Output the [X, Y] coordinate of the center of the cell containing the given text.  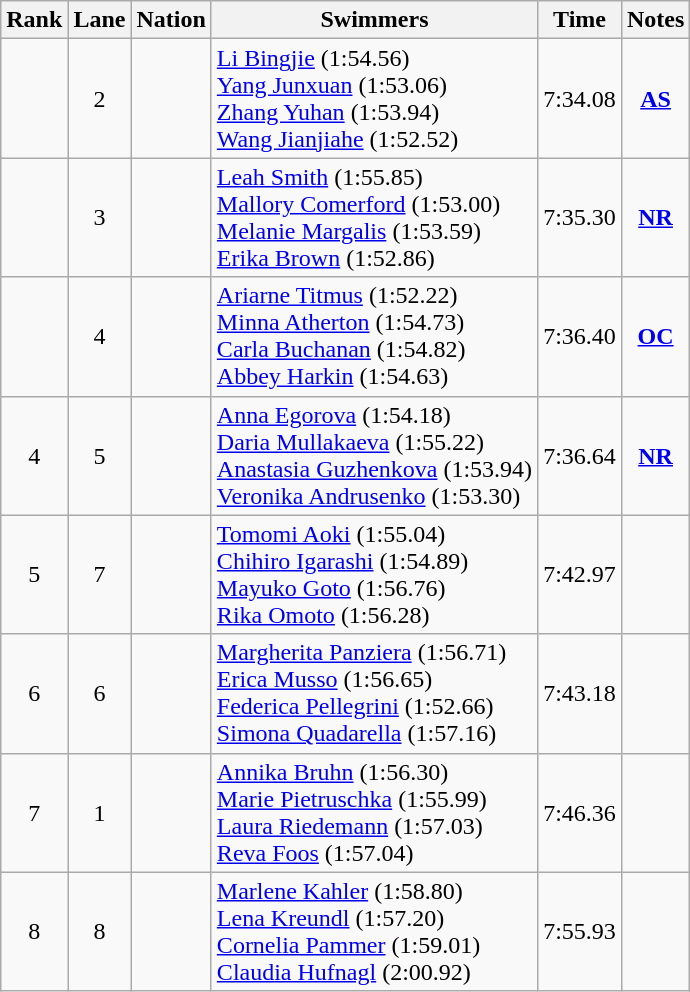
3 [100, 218]
7:46.36 [580, 812]
Tomomi Aoki (1:55.04)Chihiro Igarashi (1:54.89)Mayuko Goto (1:56.76)Rika Omoto (1:56.28) [374, 574]
Nation [171, 20]
Marlene Kahler (1:58.80)Lena Kreundl (1:57.20)Cornelia Pammer (1:59.01)Claudia Hufnagl (2:00.92) [374, 932]
7:42.97 [580, 574]
7:43.18 [580, 694]
Rank [34, 20]
Li Bingjie (1:54.56)Yang Junxuan (1:53.06)Zhang Yuhan (1:53.94)Wang Jianjiahe (1:52.52) [374, 98]
2 [100, 98]
7:36.40 [580, 336]
Time [580, 20]
Leah Smith (1:55.85)Mallory Comerford (1:53.00)Melanie Margalis (1:53.59)Erika Brown (1:52.86) [374, 218]
Annika Bruhn (1:56.30)Marie Pietruschka (1:55.99)Laura Riedemann (1:57.03)Reva Foos (1:57.04) [374, 812]
1 [100, 812]
7:34.08 [580, 98]
Lane [100, 20]
7:55.93 [580, 932]
Anna Egorova (1:54.18)Daria Mullakaeva (1:55.22)Anastasia Guzhenkova (1:53.94)Veronika Andrusenko (1:53.30) [374, 456]
Notes [655, 20]
Margherita Panziera (1:56.71)Erica Musso (1:56.65)Federica Pellegrini (1:52.66)Simona Quadarella (1:57.16) [374, 694]
7:35.30 [580, 218]
Ariarne Titmus (1:52.22)Minna Atherton (1:54.73)Carla Buchanan (1:54.82)Abbey Harkin (1:54.63) [374, 336]
7:36.64 [580, 456]
Swimmers [374, 20]
AS [655, 98]
OC [655, 336]
